Return the [X, Y] coordinate for the center point of the cell that contains the specified text.  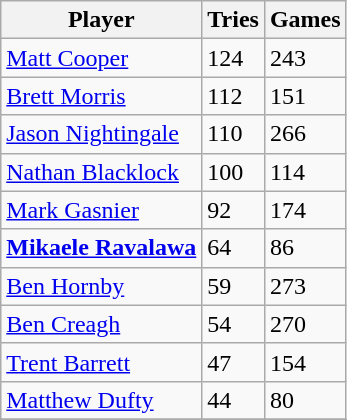
270 [305, 324]
Tries [234, 20]
100 [234, 172]
266 [305, 134]
243 [305, 58]
59 [234, 286]
54 [234, 324]
Jason Nightingale [102, 134]
Ben Creagh [102, 324]
114 [305, 172]
110 [234, 134]
151 [305, 96]
273 [305, 286]
80 [305, 400]
154 [305, 362]
Mikaele Ravalawa [102, 248]
124 [234, 58]
86 [305, 248]
Games [305, 20]
Player [102, 20]
Matt Cooper [102, 58]
92 [234, 210]
Ben Hornby [102, 286]
112 [234, 96]
44 [234, 400]
Brett Morris [102, 96]
Nathan Blacklock [102, 172]
174 [305, 210]
Mark Gasnier [102, 210]
64 [234, 248]
47 [234, 362]
Trent Barrett [102, 362]
Matthew Dufty [102, 400]
